Pinpoint the cell where the given text exists, returning its [X, Y] midpoint coordinate. 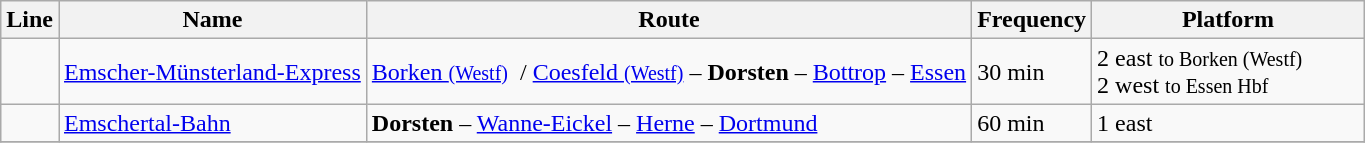
Frequency [1032, 20]
Line [30, 20]
Platform [1228, 20]
Emscher-Münsterland-Express [212, 72]
1 east [1228, 123]
Emschertal-Bahn [212, 123]
Name [212, 20]
60 min [1032, 123]
2 east to Borken (Westf)2 west to Essen Hbf [1228, 72]
Borken (Westf) / Coesfeld (Westf) – Dorsten – Bottrop – Essen [668, 72]
30 min [1032, 72]
Route [668, 20]
Dorsten – Wanne-Eickel – Herne – Dortmund [668, 123]
